Output the [X, Y] coordinate of the center of the cell containing the given text.  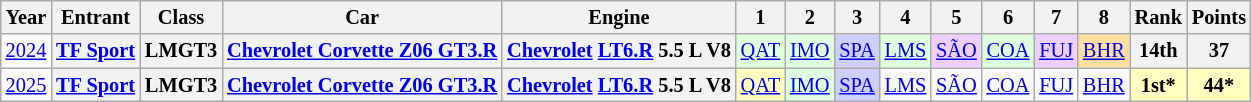
8 [1104, 17]
6 [1008, 17]
3 [856, 17]
1st* [1158, 85]
Class [181, 17]
2025 [26, 85]
14th [1158, 51]
1 [760, 17]
4 [906, 17]
2024 [26, 51]
Rank [1158, 17]
Car [362, 17]
7 [1056, 17]
2 [810, 17]
Points [1219, 17]
5 [956, 17]
Year [26, 17]
37 [1219, 51]
Entrant [96, 17]
Engine [619, 17]
44* [1219, 85]
